Capture the cell that displays the provided text and extract its (x, y) central coordinate. 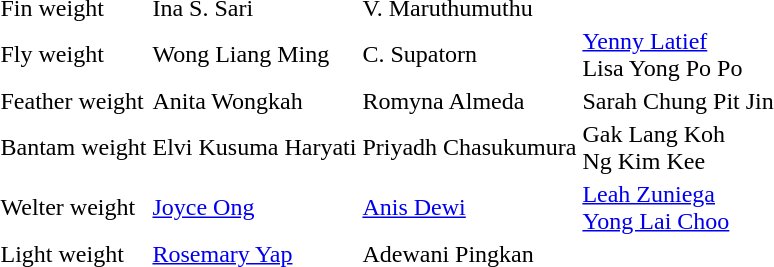
C. Supatorn (470, 54)
Elvi Kusuma Haryati (254, 148)
Anis Dewi (470, 208)
Anita Wongkah (254, 101)
Joyce Ong (254, 208)
Priyadh Chasukumura (470, 148)
Wong Liang Ming (254, 54)
Romyna Almeda (470, 101)
